Return the [X, Y] coordinate for the center point of the cell that contains the specified text.  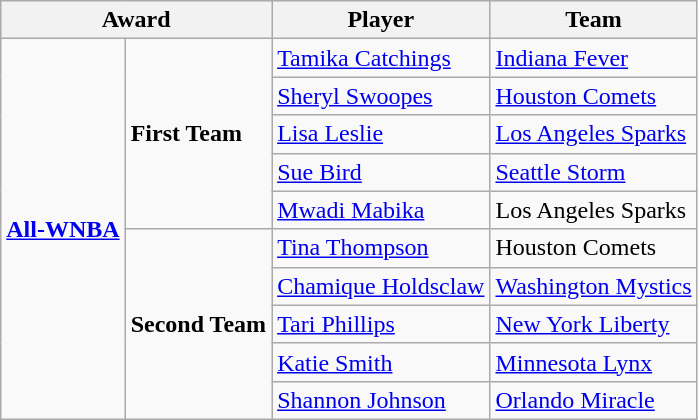
New York Liberty [594, 324]
Shannon Johnson [381, 400]
Tina Thompson [381, 248]
All-WNBA [63, 230]
Player [381, 20]
Minnesota Lynx [594, 362]
Chamique Holdsclaw [381, 286]
Award [136, 20]
Indiana Fever [594, 58]
Tamika Catchings [381, 58]
Mwadi Mabika [381, 210]
Orlando Miracle [594, 400]
Team [594, 20]
Katie Smith [381, 362]
Sue Bird [381, 172]
Sheryl Swoopes [381, 96]
Washington Mystics [594, 286]
Second Team [198, 324]
Lisa Leslie [381, 134]
First Team [198, 134]
Seattle Storm [594, 172]
Tari Phillips [381, 324]
